From the cell containing the given text, extract its center point as [X, Y] coordinate. 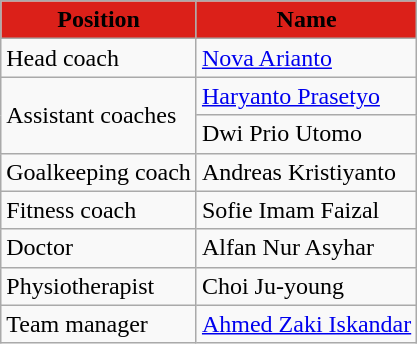
Andreas Kristiyanto [306, 172]
Choi Ju-young [306, 286]
Nova Arianto [306, 58]
Goalkeeping coach [99, 172]
Sofie Imam Faizal [306, 210]
Head coach [99, 58]
Dwi Prio Utomo [306, 134]
Position [99, 20]
Doctor [99, 248]
Alfan Nur Asyhar [306, 248]
Team manager [99, 324]
Fitness coach [99, 210]
Haryanto Prasetyo [306, 96]
Name [306, 20]
Physiotherapist [99, 286]
Ahmed Zaki Iskandar [306, 324]
Assistant coaches [99, 115]
